Extract the [x, y] coordinate from the center of the cell holding the provided text.  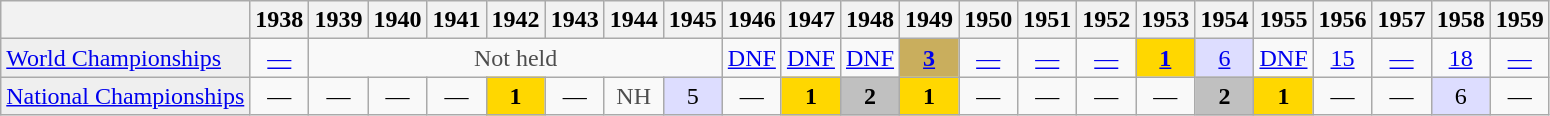
1942 [516, 20]
NH [634, 96]
18 [1460, 58]
1945 [692, 20]
1941 [456, 20]
1951 [1048, 20]
1947 [810, 20]
1950 [988, 20]
World Championships [126, 58]
1958 [1460, 20]
3 [930, 58]
1953 [1166, 20]
1955 [1284, 20]
5 [692, 96]
15 [1342, 58]
1939 [338, 20]
1959 [1520, 20]
1946 [752, 20]
1943 [574, 20]
1954 [1224, 20]
1948 [870, 20]
National Championships [126, 96]
1949 [930, 20]
1944 [634, 20]
1956 [1342, 20]
1938 [280, 20]
1940 [398, 20]
1957 [1402, 20]
1952 [1106, 20]
Not held [516, 58]
